Pinpoint the cell where the given text exists, returning its [x, y] midpoint coordinate. 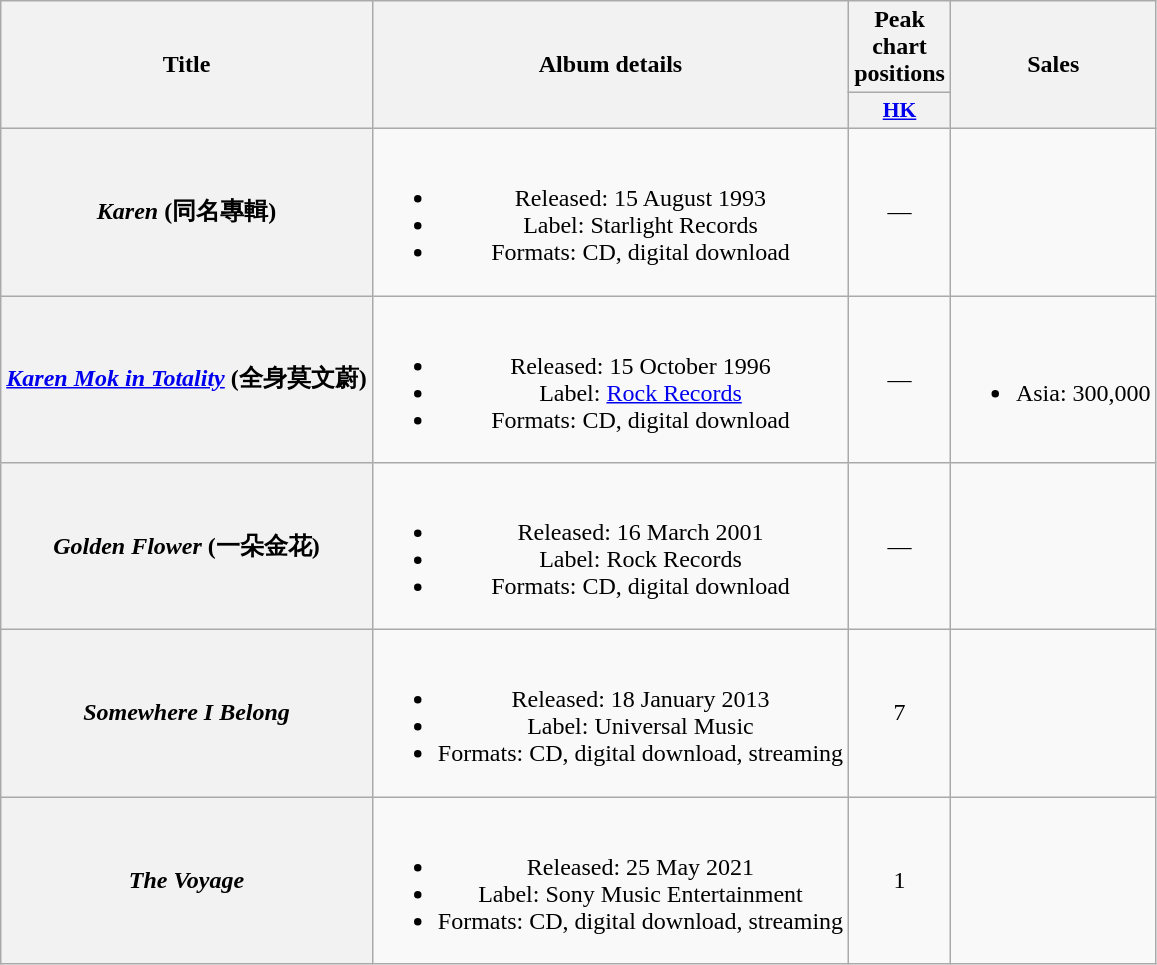
Released: 18 January 2013Label: Universal MusicFormats: CD, digital download, streaming [610, 714]
7 [900, 714]
Karen (同名專輯) [187, 212]
Released: 16 March 2001Label: Rock RecordsFormats: CD, digital download [610, 546]
Title [187, 65]
Album details [610, 65]
HK [900, 111]
Asia: 300,000 [1053, 380]
Golden Flower (一朵金花) [187, 546]
Karen Mok in Totality (全身莫文蔚) [187, 380]
Sales [1053, 65]
Peak chart positions [900, 47]
Released: 15 August 1993Label: Starlight RecordsFormats: CD, digital download [610, 212]
Released: 15 October 1996Label: Rock RecordsFormats: CD, digital download [610, 380]
Released: 25 May 2021Label: Sony Music EntertainmentFormats: CD, digital download, streaming [610, 880]
Somewhere I Belong [187, 714]
The Voyage [187, 880]
1 [900, 880]
